Scan for the cell matching the given text and deliver its (X, Y) coordinate at center. 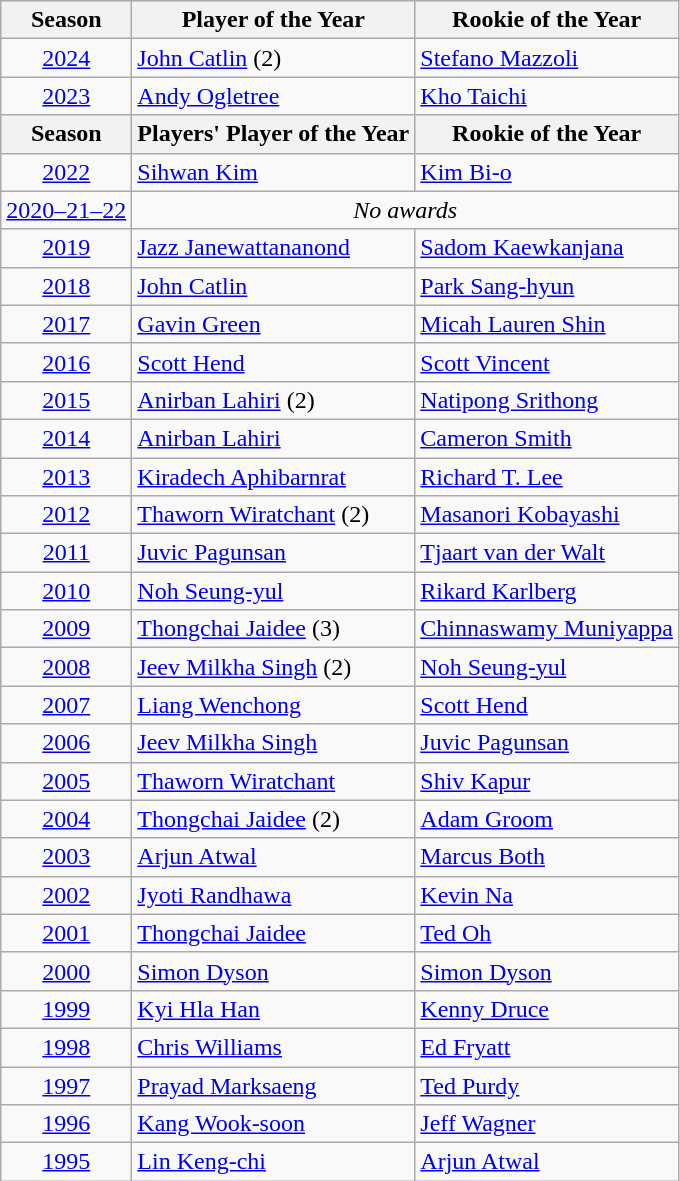
Thongchai Jaidee (2) (274, 819)
Park Sang-hyun (547, 286)
Thaworn Wiratchant (2) (274, 515)
2002 (66, 895)
Thaworn Wiratchant (274, 781)
Player of the Year (274, 20)
Gavin Green (274, 324)
2013 (66, 477)
Rikard Karlberg (547, 591)
Adam Groom (547, 819)
Thongchai Jaidee (274, 933)
2023 (66, 96)
Shiv Kapur (547, 781)
1998 (66, 1047)
Cameron Smith (547, 438)
2022 (66, 172)
1996 (66, 1124)
Masanori Kobayashi (547, 515)
Stefano Mazzoli (547, 58)
Ed Fryatt (547, 1047)
Jazz Janewattananond (274, 248)
Liang Wenchong (274, 705)
Kang Wook-soon (274, 1124)
2009 (66, 629)
Players' Player of the Year (274, 134)
John Catlin (2) (274, 58)
Jeev Milkha Singh (274, 743)
Natipong Srithong (547, 400)
Kiradech Aphibarnrat (274, 477)
2001 (66, 933)
2010 (66, 591)
2000 (66, 971)
2003 (66, 857)
Anirban Lahiri (2) (274, 400)
Tjaart van der Walt (547, 553)
2004 (66, 819)
Scott Vincent (547, 362)
Kevin Na (547, 895)
2014 (66, 438)
Micah Lauren Shin (547, 324)
2011 (66, 553)
Prayad Marksaeng (274, 1085)
Kenny Druce (547, 1009)
Anirban Lahiri (274, 438)
Chris Williams (274, 1047)
2018 (66, 286)
2008 (66, 667)
2020–21–22 (66, 210)
1995 (66, 1162)
Thongchai Jaidee (3) (274, 629)
2015 (66, 400)
Jeev Milkha Singh (2) (274, 667)
Lin Keng-chi (274, 1162)
Chinnaswamy Muniyappa (547, 629)
2024 (66, 58)
1997 (66, 1085)
Ted Oh (547, 933)
Sadom Kaewkanjana (547, 248)
2019 (66, 248)
No awards (406, 210)
Andy Ogletree (274, 96)
1999 (66, 1009)
Sihwan Kim (274, 172)
Marcus Both (547, 857)
2005 (66, 781)
John Catlin (274, 286)
2007 (66, 705)
Jyoti Randhawa (274, 895)
2017 (66, 324)
Jeff Wagner (547, 1124)
2006 (66, 743)
Kho Taichi (547, 96)
2016 (66, 362)
Richard T. Lee (547, 477)
Kim Bi-o (547, 172)
2012 (66, 515)
Kyi Hla Han (274, 1009)
Ted Purdy (547, 1085)
